Return (X, Y) of the center of cell containing provided text 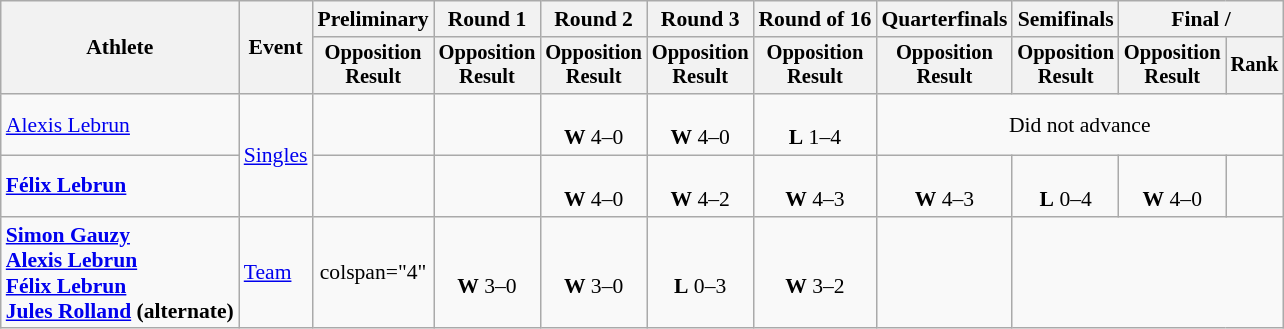
W 3–2 (814, 273)
L 1–4 (814, 124)
Round 3 (700, 19)
Alexis Lebrun (120, 124)
Félix Lebrun (120, 186)
Preliminary (372, 19)
Event (276, 48)
Singles (276, 155)
Athlete (120, 48)
Round 1 (488, 19)
Rank (1255, 66)
Quarterfinals (944, 19)
L 0–4 (1066, 186)
Did not advance (1080, 124)
L 0–3 (700, 273)
colspan="4" (372, 273)
Simon GauzyAlexis LebrunFélix LebrunJules Rolland (alternate) (120, 273)
W 4–2 (700, 186)
Team (276, 273)
Round 2 (594, 19)
Round of 16 (814, 19)
Final / (1201, 19)
Semifinals (1066, 19)
